Find where the given text appears and provide that cell's center as [X, Y] coordinate. 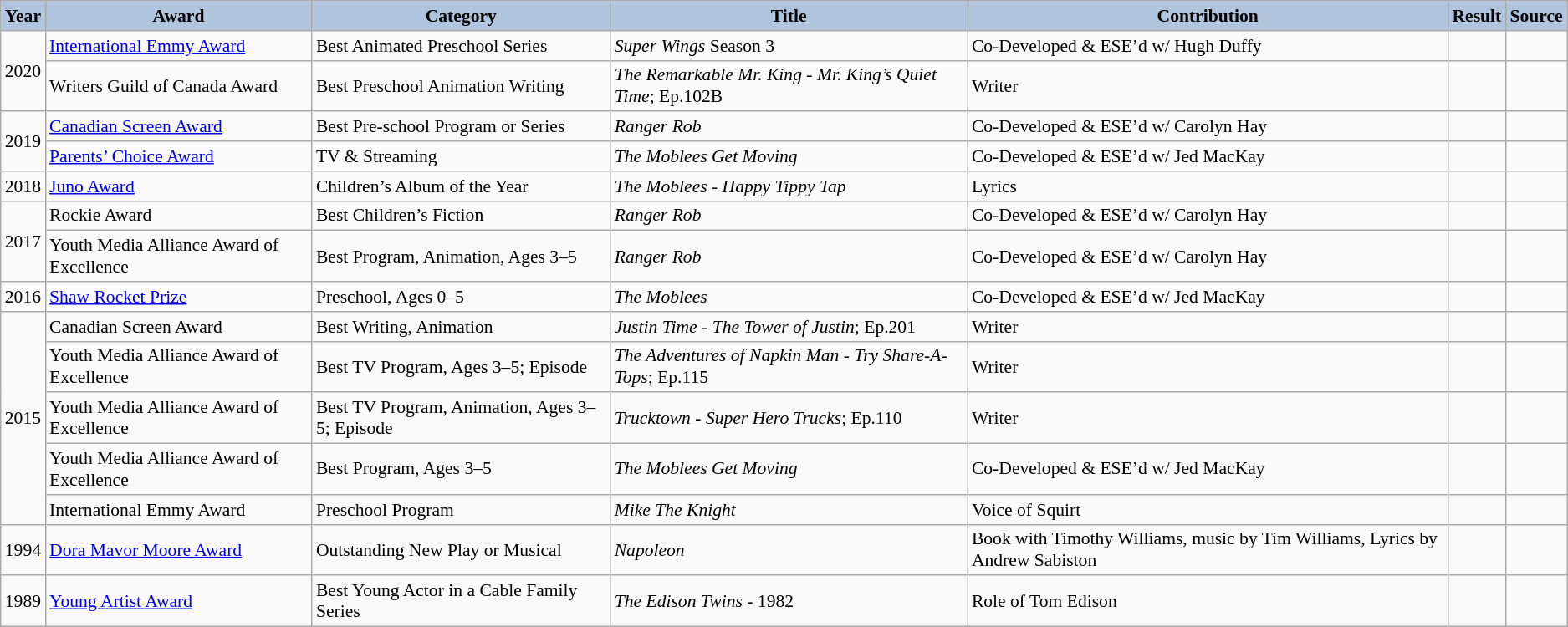
Trucktown - Super Hero Trucks; Ep.110 [789, 418]
Best Preschool Animation Writing [462, 85]
2015 [23, 418]
Best Program, Ages 3–5 [462, 470]
Writers Guild of Canada Award [179, 85]
Super Wings Season 3 [789, 46]
2017 [23, 241]
The Remarkable Mr. King - Mr. King’s Quiet Time; Ep.102B [789, 85]
Shaw Rocket Prize [179, 297]
Justin Time - The Tower of Justin; Ep.201 [789, 327]
Best Writing, Animation [462, 327]
2019 [23, 142]
Best Program, Animation, Ages 3–5 [462, 256]
Best TV Program, Ages 3–5; Episode [462, 366]
Category [462, 16]
Best Young Actor in a Cable Family Series [462, 602]
The Edison Twins - 1982 [789, 602]
Title [789, 16]
Dora Mavor Moore Award [179, 550]
The Moblees - Happy Tippy Tap [789, 186]
Best Pre-school Program or Series [462, 127]
Best Animated Preschool Series [462, 46]
Best TV Program, Animation, Ages 3–5; Episode [462, 418]
Voice of Squirt [1208, 510]
Source [1535, 16]
Rockie Award [179, 216]
Contribution [1208, 16]
1994 [23, 550]
1989 [23, 602]
Co-Developed & ESE’d w/ Hugh Duffy [1208, 46]
TV & Streaming [462, 156]
Outstanding New Play or Musical [462, 550]
2020 [23, 72]
Preschool Program [462, 510]
Lyrics [1208, 186]
The Moblees [789, 297]
Best Children’s Fiction [462, 216]
2018 [23, 186]
Award [179, 16]
Result [1477, 16]
Preschool, Ages 0–5 [462, 297]
Children’s Album of the Year [462, 186]
Role of Tom Edison [1208, 602]
Book with Timothy Williams, music by Tim Williams, Lyrics by Andrew Sabiston [1208, 550]
Parents’ Choice Award [179, 156]
Year [23, 16]
2016 [23, 297]
The Adventures of Napkin Man - Try Share-A-Tops; Ep.115 [789, 366]
Young Artist Award [179, 602]
Juno Award [179, 186]
Mike The Knight [789, 510]
Napoleon [789, 550]
